From the cell containing the given text, extract its center point as [x, y] coordinate. 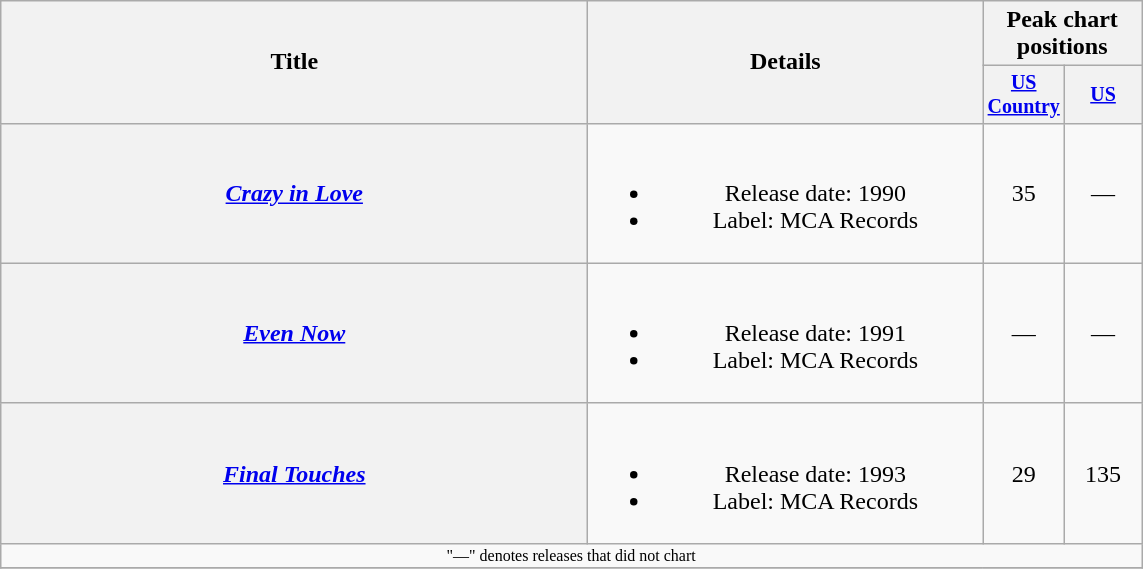
"—" denotes releases that did not chart [572, 555]
Release date: 1991Label: MCA Records [786, 333]
Even Now [294, 333]
Final Touches [294, 473]
Details [786, 62]
35 [1024, 193]
Release date: 1990Label: MCA Records [786, 193]
Crazy in Love [294, 193]
US Country [1024, 94]
Release date: 1993Label: MCA Records [786, 473]
Peak chartpositions [1062, 34]
29 [1024, 473]
135 [1104, 473]
Title [294, 62]
US [1104, 94]
